For the text-containing cell, return its midpoint in (x, y) coordinate format. 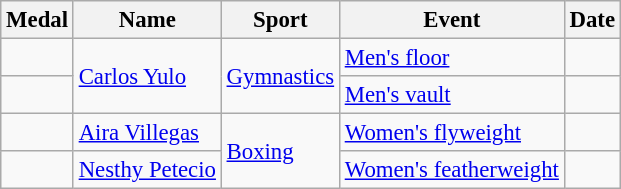
Sport (280, 20)
Boxing (280, 152)
Date (592, 20)
Name (147, 20)
Gymnastics (280, 76)
Men's vault (452, 95)
Nesthy Petecio (147, 170)
Carlos Yulo (147, 76)
Medal (38, 20)
Women's flyweight (452, 133)
Event (452, 20)
Men's floor (452, 58)
Women's featherweight (452, 170)
Aira Villegas (147, 133)
